Detect which cell encompasses the target text, then output its (x, y) center coordinate. 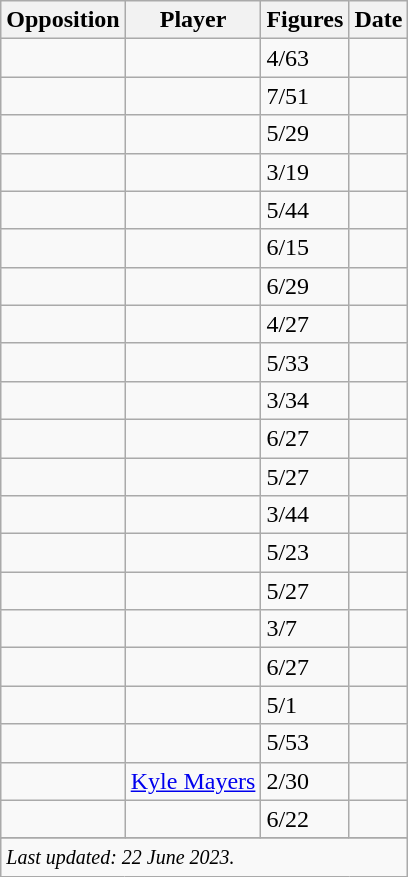
3/44 (305, 515)
Player (193, 20)
5/1 (305, 705)
3/7 (305, 629)
Opposition (63, 20)
Last updated: 22 June 2023. (204, 857)
7/51 (305, 96)
3/19 (305, 172)
6/15 (305, 248)
Figures (305, 20)
5/33 (305, 362)
4/27 (305, 324)
2/30 (305, 781)
5/53 (305, 743)
Kyle Mayers (193, 781)
3/34 (305, 400)
6/22 (305, 819)
6/29 (305, 286)
5/23 (305, 553)
5/29 (305, 134)
4/63 (305, 58)
Date (378, 20)
5/44 (305, 210)
